Output the (X, Y) coordinate of the center of the cell containing the given text.  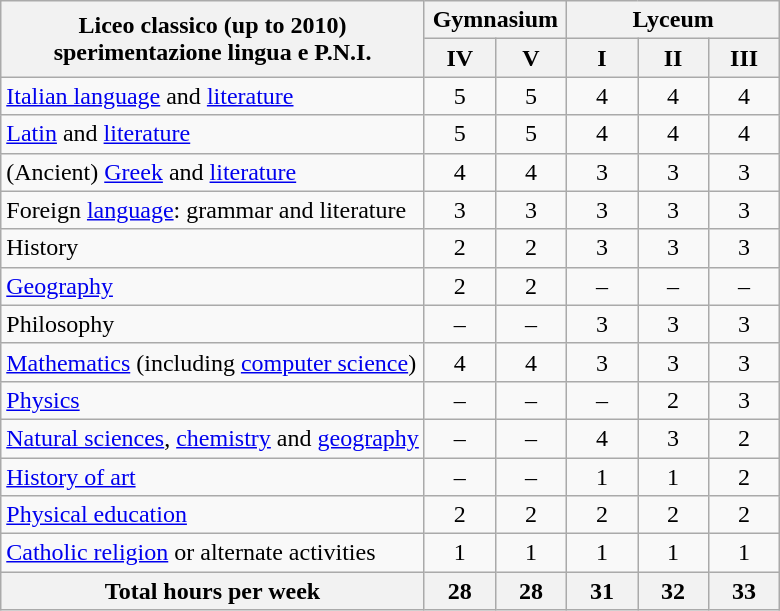
Physics (213, 400)
Catholic religion or alternate activities (213, 553)
II (674, 58)
Gymnasium (495, 20)
Italian language and literature (213, 96)
IV (460, 58)
31 (602, 591)
32 (674, 591)
Latin and literature (213, 134)
Geography (213, 286)
I (602, 58)
History of art (213, 477)
Lyceum (672, 20)
Philosophy (213, 324)
Liceo classico (up to 2010)sperimentazione lingua e P.N.I. (213, 39)
Mathematics (including computer science) (213, 362)
Physical education (213, 515)
Foreign language: grammar and literature (213, 210)
(Ancient) Greek and literature (213, 172)
History (213, 248)
III (744, 58)
33 (744, 591)
V (530, 58)
Total hours per week (213, 591)
Natural sciences, chemistry and geography (213, 438)
